Find where the given text appears and provide that cell's center as (x, y) coordinate. 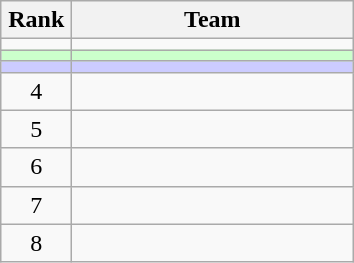
5 (36, 129)
Rank (36, 20)
Team (212, 20)
4 (36, 91)
7 (36, 205)
6 (36, 167)
8 (36, 243)
